Search for the cell housing the specified text and yield its (X, Y) center coordinate. 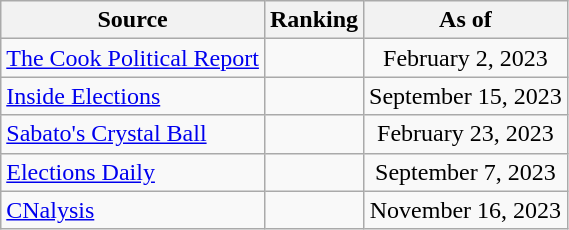
As of (466, 20)
November 16, 2023 (466, 210)
Inside Elections (133, 96)
Sabato's Crystal Ball (133, 134)
The Cook Political Report (133, 58)
February 2, 2023 (466, 58)
Source (133, 20)
September 7, 2023 (466, 172)
Ranking (314, 20)
September 15, 2023 (466, 96)
February 23, 2023 (466, 134)
Elections Daily (133, 172)
CNalysis (133, 210)
